Identify which cell holds the provided text, then report its [X, Y] central coordinate. 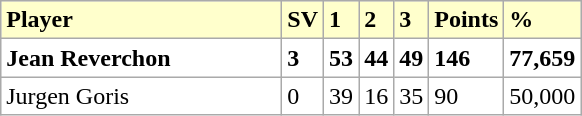
77,659 [542, 58]
1 [342, 20]
44 [376, 58]
% [542, 20]
35 [412, 96]
90 [466, 96]
49 [412, 58]
Player [142, 20]
53 [342, 58]
SV [303, 20]
Jean Reverchon [142, 58]
50,000 [542, 96]
146 [466, 58]
16 [376, 96]
Points [466, 20]
0 [303, 96]
2 [376, 20]
39 [342, 96]
Jurgen Goris [142, 96]
